Provide the (X, Y) coordinate of the cell's center where the given text is located.  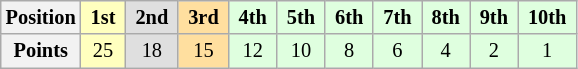
8 (349, 51)
6th (349, 17)
1 (547, 51)
18 (152, 51)
12 (253, 51)
Points (41, 51)
25 (104, 51)
3rd (203, 17)
8th (446, 17)
2 (494, 51)
4th (253, 17)
2nd (152, 17)
15 (203, 51)
7th (397, 17)
1st (104, 17)
10th (547, 17)
4 (446, 51)
10 (301, 51)
6 (397, 51)
9th (494, 17)
Position (41, 17)
5th (301, 17)
